Capture the cell that displays the provided text and extract its [X, Y] central coordinate. 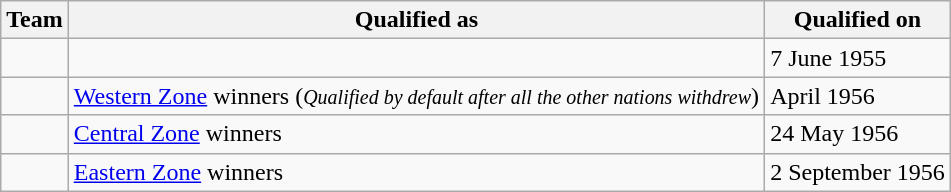
Eastern Zone winners [416, 172]
Qualified as [416, 20]
24 May 1956 [858, 134]
Central Zone winners [416, 134]
Qualified on [858, 20]
2 September 1956 [858, 172]
Team [35, 20]
7 June 1955 [858, 58]
April 1956 [858, 96]
Western Zone winners (Qualified by default after all the other nations withdrew) [416, 96]
